Provide the [x, y] coordinate of the cell's center where the given text is located.  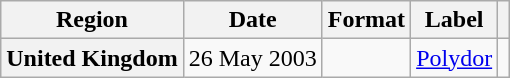
Region [92, 20]
United Kingdom [92, 58]
Date [252, 20]
Label [454, 20]
26 May 2003 [252, 58]
Polydor [454, 58]
Format [366, 20]
